Locate the cell with the specified text and output its (x, y) center coordinate. 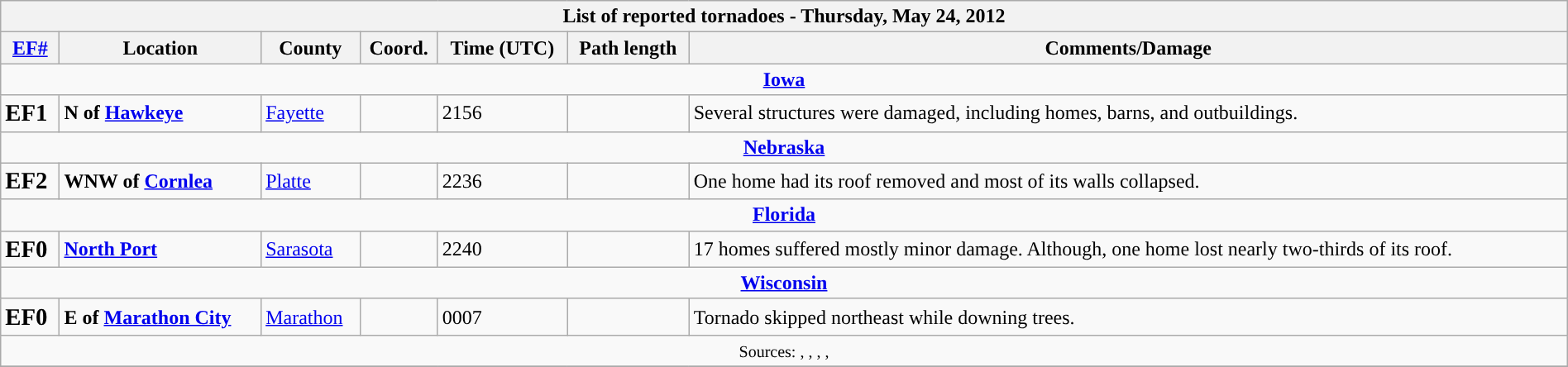
North Port (160, 249)
2236 (502, 181)
0007 (502, 317)
Comments/Damage (1128, 48)
2156 (502, 113)
Location (160, 48)
EF# (30, 48)
E of Marathon City (160, 317)
17 homes suffered mostly minor damage. Although, one home lost nearly two-thirds of its roof. (1128, 249)
Sarasota (311, 249)
N of Hawkeye (160, 113)
Florida (784, 215)
Wisconsin (784, 283)
EF2 (30, 181)
Fayette (311, 113)
Tornado skipped northeast while downing trees. (1128, 317)
Platte (311, 181)
Marathon (311, 317)
Time (UTC) (502, 48)
WNW of Cornlea (160, 181)
Sources: , , , , (784, 350)
EF1 (30, 113)
2240 (502, 249)
One home had its roof removed and most of its walls collapsed. (1128, 181)
Path length (629, 48)
Nebraska (784, 147)
County (311, 48)
Iowa (784, 79)
Several structures were damaged, including homes, barns, and outbuildings. (1128, 113)
List of reported tornadoes - Thursday, May 24, 2012 (784, 17)
Coord. (399, 48)
